Return [X, Y] of the center of cell containing provided text 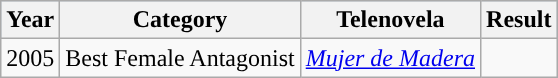
Mujer de Madera [390, 58]
Year [30, 20]
Telenovela [390, 20]
2005 [30, 58]
Category [180, 20]
Best Female Antagonist [180, 58]
Result [519, 20]
